Capture the cell that displays the provided text and extract its (x, y) central coordinate. 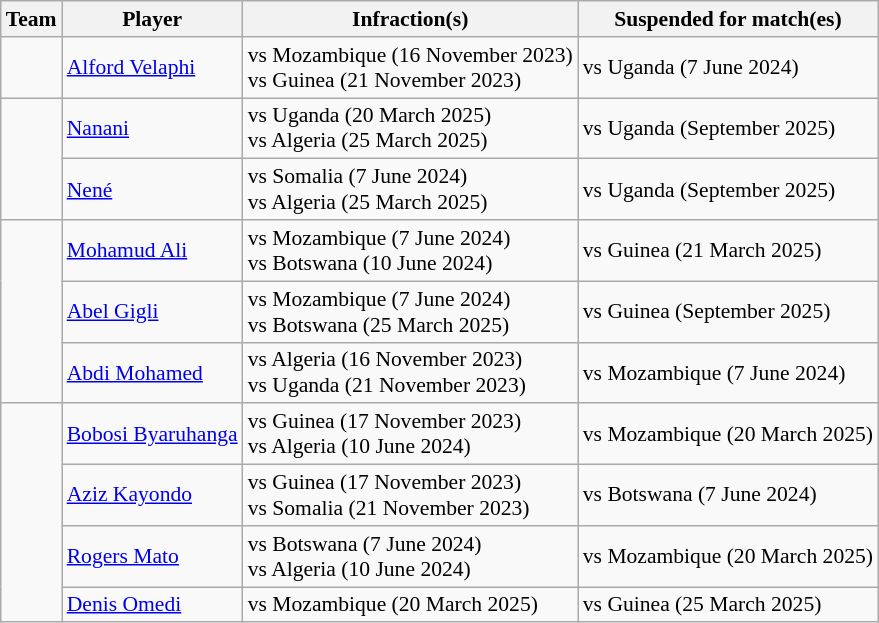
vs Uganda (7 June 2024) (728, 68)
Bobosi Byaruhanga (152, 434)
vs Guinea (21 March 2025) (728, 250)
Team (32, 19)
Denis Omedi (152, 605)
vs Algeria (16 November 2023) vs Uganda (21 November 2023) (410, 372)
vs Guinea (25 March 2025) (728, 605)
vs Mozambique (7 June 2024) vs Botswana (25 March 2025) (410, 312)
Abdi Mohamed (152, 372)
Suspended for match(es) (728, 19)
Nené (152, 190)
vs Botswana (7 June 2024) vs Algeria (10 June 2024) (410, 556)
Player (152, 19)
vs Mozambique (7 June 2024) (728, 372)
vs Botswana (7 June 2024) (728, 496)
Rogers Mato (152, 556)
Aziz Kayondo (152, 496)
vs Somalia (7 June 2024) vs Algeria (25 March 2025) (410, 190)
vs Guinea (September 2025) (728, 312)
Alford Velaphi (152, 68)
vs Mozambique (7 June 2024) vs Botswana (10 June 2024) (410, 250)
Mohamud Ali (152, 250)
vs Uganda (20 March 2025) vs Algeria (25 March 2025) (410, 128)
Infraction(s) (410, 19)
Nanani (152, 128)
Abel Gigli (152, 312)
vs Guinea (17 November 2023) vs Algeria (10 June 2024) (410, 434)
vs Mozambique (16 November 2023) vs Guinea (21 November 2023) (410, 68)
vs Guinea (17 November 2023) vs Somalia (21 November 2023) (410, 496)
